Capture the cell that displays the provided text and extract its [X, Y] central coordinate. 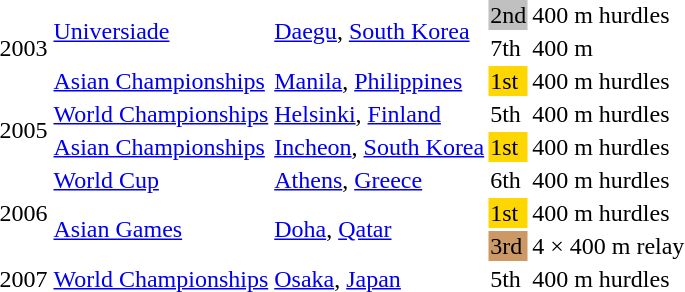
Daegu, South Korea [380, 32]
World Championships [161, 114]
6th [508, 180]
World Cup [161, 180]
5th [508, 114]
Doha, Qatar [380, 230]
7th [508, 48]
Athens, Greece [380, 180]
Manila, Philippines [380, 81]
3rd [508, 246]
2nd [508, 15]
Asian Games [161, 230]
Helsinki, Finland [380, 114]
Incheon, South Korea [380, 147]
Universiade [161, 32]
